Determine the (x, y) coordinate at the center of the cell enclosing the given text.  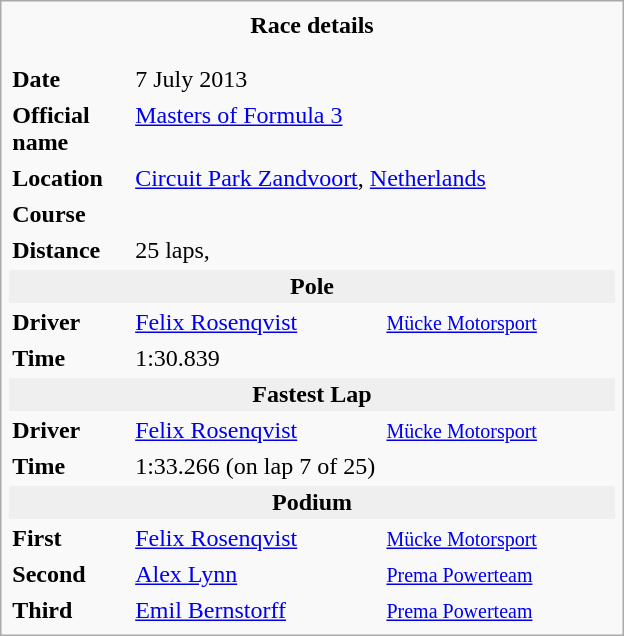
Podium (312, 502)
Emil Bernstorff (256, 610)
Third (69, 610)
First (69, 538)
Circuit Park Zandvoort, Netherlands (374, 178)
Second (69, 574)
Official name (69, 129)
Course (69, 214)
Pole (312, 286)
Date (69, 80)
Race details (312, 26)
Masters of Formula 3 (374, 129)
Fastest Lap (312, 394)
1:30.839 (374, 358)
Alex Lynn (256, 574)
Distance (69, 250)
7 July 2013 (256, 80)
Location (69, 178)
25 laps, (374, 250)
1:33.266 (on lap 7 of 25) (374, 466)
